Find where the given text appears and provide that cell's center as [x, y] coordinate. 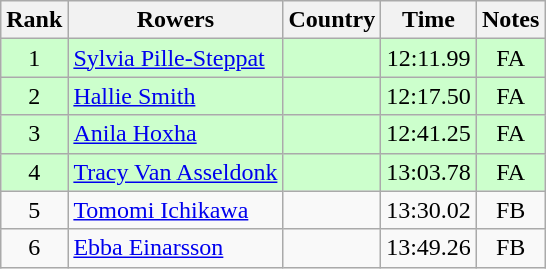
5 [34, 210]
4 [34, 172]
13:49.26 [429, 248]
Anila Hoxha [176, 134]
Sylvia Pille-Steppat [176, 58]
Rank [34, 20]
13:30.02 [429, 210]
6 [34, 248]
13:03.78 [429, 172]
Notes [510, 20]
12:17.50 [429, 96]
Country [332, 20]
Ebba Einarsson [176, 248]
12:11.99 [429, 58]
2 [34, 96]
12:41.25 [429, 134]
1 [34, 58]
3 [34, 134]
Tracy Van Asseldonk [176, 172]
Time [429, 20]
Hallie Smith [176, 96]
Tomomi Ichikawa [176, 210]
Rowers [176, 20]
